From the cell containing the given text, extract its center point as [x, y] coordinate. 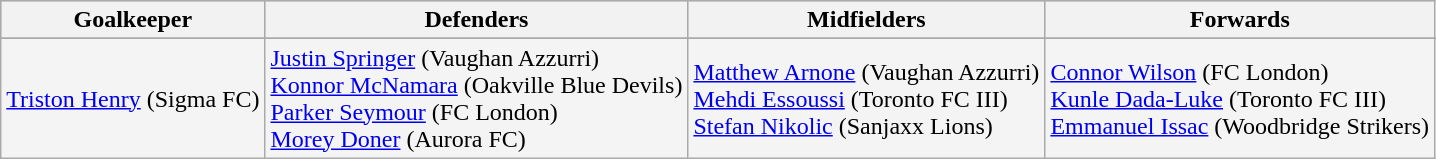
Connor Wilson (FC London)Kunle Dada-Luke (Toronto FC III)Emmanuel Issac (Woodbridge Strikers) [1240, 98]
Midfielders [866, 20]
Matthew Arnone (Vaughan Azzurri)Mehdi Essoussi (Toronto FC III)Stefan Nikolic (Sanjaxx Lions) [866, 98]
Forwards [1240, 20]
Justin Springer (Vaughan Azzurri)Konnor McNamara (Oakville Blue Devils)Parker Seymour (FC London)Morey Doner (Aurora FC) [476, 98]
Goalkeeper [133, 20]
Defenders [476, 20]
Triston Henry (Sigma FC) [133, 98]
